Output the [x, y] coordinate of the center of the cell containing the given text.  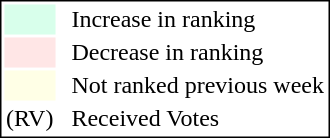
Received Votes [198, 119]
Increase in ranking [198, 19]
(RV) [29, 119]
Decrease in ranking [198, 53]
Not ranked previous week [198, 85]
